For the text-containing cell, return its midpoint in (x, y) coordinate format. 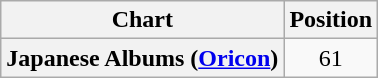
61 (331, 58)
Japanese Albums (Oricon) (142, 58)
Position (331, 20)
Chart (142, 20)
